Extract the [X, Y] coordinate from the center of the cell holding the provided text.  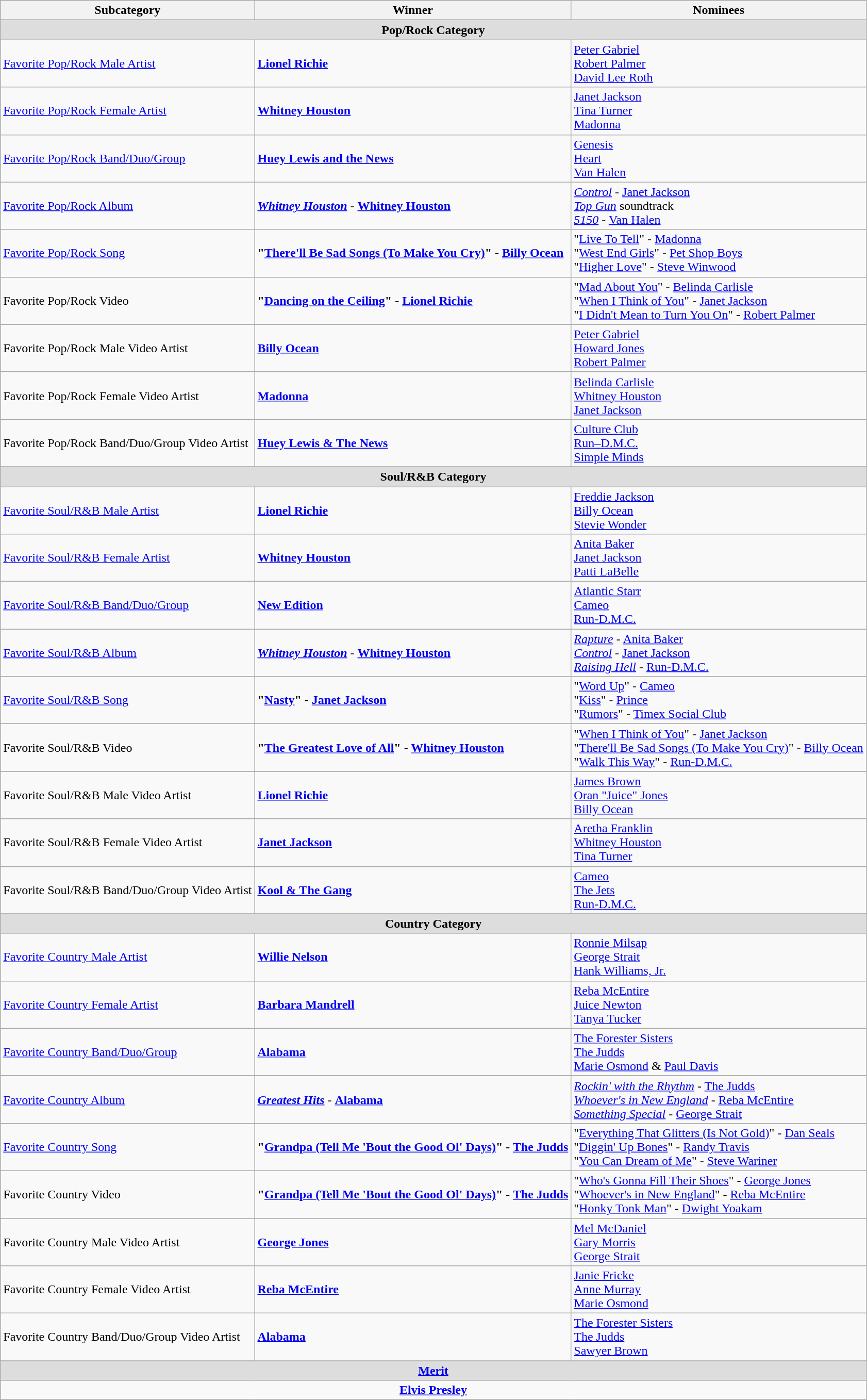
Merit [433, 1371]
Favorite Pop/Rock Song [128, 253]
Favorite Soul/R&B Album [128, 653]
Freddie JacksonBilly OceanStevie Wonder [719, 510]
"Live To Tell" - Madonna"West End Girls" - Pet Shop Boys"Higher Love" - Steve Winwood [719, 253]
Soul/R&B Category [433, 476]
Culture Club Run–D.M.C.Simple Minds [719, 443]
Madonna [413, 396]
Huey Lewis and the News [413, 158]
Country Category [433, 924]
Rockin' with the Rhythm - The JuddsWhoever's in New England - Reba McEntireSomething Special - George Strait [719, 1099]
Favorite Country Female Video Artist [128, 1290]
Billy Ocean [413, 348]
"Mad About You" - Belinda Carlisle"When I Think of You" - Janet Jackson"I Didn't Mean to Turn You On" - Robert Palmer [719, 301]
Favorite Soul/R&B Video [128, 748]
Anita BakerJanet JacksonPatti LaBelle [719, 558]
"When I Think of You" - Janet Jackson"There'll Be Sad Songs (To Make You Cry)" - Billy Ocean"Walk This Way" - Run-D.M.C. [719, 748]
George Jones [413, 1242]
Favorite Soul/R&B Female Artist [128, 558]
Favorite Pop/Rock Female Video Artist [128, 396]
Barbara Mandrell [413, 1004]
Janet Jackson [413, 843]
Favorite Country Female Artist [128, 1004]
Peter GabrielRobert PalmerDavid Lee Roth [719, 63]
GenesisHeartVan Halen [719, 158]
Elvis Presley [433, 1390]
James BrownOran "Juice" JonesBilly Ocean [719, 795]
Favorite Soul/R&B Female Video Artist [128, 843]
Janie FrickeAnne MurrayMarie Osmond [719, 1290]
Favorite Pop/Rock Band/Duo/Group [128, 158]
"The Greatest Love of All" - Whitney Houston [413, 748]
Greatest Hits - Alabama [413, 1099]
Willie Nelson [413, 957]
Favorite Soul/R&B Male Artist [128, 510]
Aretha FranklinWhitney HoustonTina Turner [719, 843]
New Edition [413, 605]
Favorite Pop/Rock Video [128, 301]
Winner [413, 10]
"Everything That Glitters (Is Not Gold)" - Dan Seals"Diggin' Up Bones" - Randy Travis"You Can Dream of Me" - Steve Wariner [719, 1147]
Nominees [719, 10]
Belinda CarlisleWhitney HoustonJanet Jackson [719, 396]
Janet JacksonTina TurnerMadonna [719, 111]
"Dancing on the Ceiling" - Lionel Richie [413, 301]
Peter GabrielHoward JonesRobert Palmer [719, 348]
The Forester SistersThe JuddsMarie Osmond & Paul Davis [719, 1052]
Pop/Rock Category [433, 30]
Control - Janet JacksonTop Gun soundtrack5150 - Van Halen [719, 206]
Huey Lewis & The News [413, 443]
Favorite Country Video [128, 1194]
Ronnie MilsapGeorge StraitHank Williams, Jr. [719, 957]
Favorite Pop/Rock Album [128, 206]
Favorite Soul/R&B Band/Duo/Group Video Artist [128, 890]
Reba McEntire [413, 1290]
Favorite Country Band/Duo/Group [128, 1052]
"There'll Be Sad Songs (To Make You Cry)" - Billy Ocean [413, 253]
Favorite Country Album [128, 1099]
Favorite Pop/Rock Female Artist [128, 111]
Atlantic StarrCameoRun-D.M.C. [719, 605]
Kool & The Gang [413, 890]
"Nasty" - Janet Jackson [413, 700]
Favorite Pop/Rock Male Video Artist [128, 348]
Favorite Country Song [128, 1147]
Favorite Soul/R&B Song [128, 700]
Favorite Country Male Video Artist [128, 1242]
Favorite Country Male Artist [128, 957]
Favorite Soul/R&B Band/Duo/Group [128, 605]
Subcategory [128, 10]
Favorite Country Band/Duo/Group Video Artist [128, 1337]
CameoThe JetsRun-D.M.C. [719, 890]
Favorite Pop/Rock Male Artist [128, 63]
Mel McDanielGary MorrisGeorge Strait [719, 1242]
"Word Up" - Cameo"Kiss" - Prince"Rumors" - Timex Social Club [719, 700]
Reba McEntireJuice NewtonTanya Tucker [719, 1004]
"Who's Gonna Fill Their Shoes" - George Jones"Whoever's in New England" - Reba McEntire"Honky Tonk Man" - Dwight Yoakam [719, 1194]
Rapture - Anita BakerControl - Janet JacksonRaising Hell - Run-D.M.C. [719, 653]
Favorite Soul/R&B Male Video Artist [128, 795]
Favorite Pop/Rock Band/Duo/Group Video Artist [128, 443]
The Forester SistersThe JuddsSawyer Brown [719, 1337]
